Scan for the cell matching the given text and deliver its (x, y) coordinate at center. 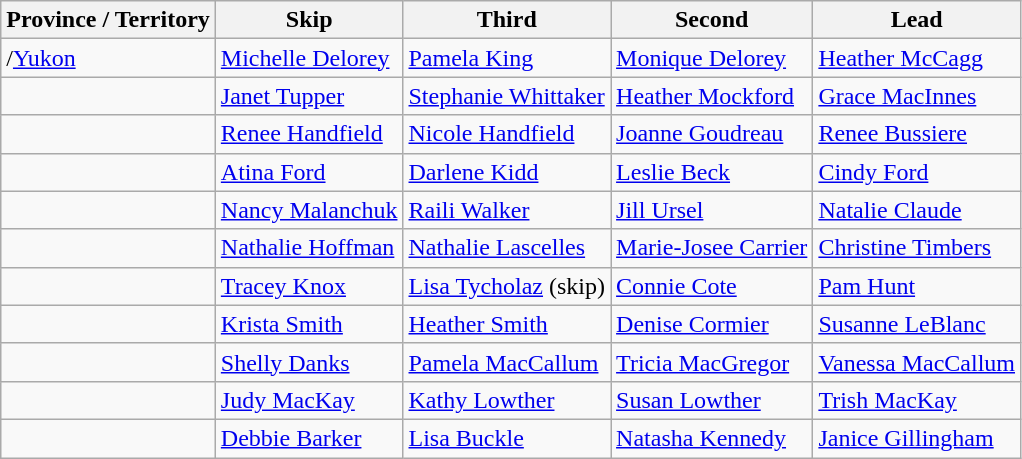
Raili Walker (507, 210)
Lead (917, 20)
Natasha Kennedy (712, 438)
Shelly Danks (309, 362)
Renee Bussiere (917, 134)
Darlene Kidd (507, 172)
Joanne Goudreau (712, 134)
Nathalie Lascelles (507, 248)
Pamela MacCallum (507, 362)
Susan Lowther (712, 400)
Denise Cormier (712, 324)
Monique Delorey (712, 58)
Grace MacInnes (917, 96)
Michelle Delorey (309, 58)
Tricia MacGregor (712, 362)
Vanessa MacCallum (917, 362)
Judy MacKay (309, 400)
Christine Timbers (917, 248)
Leslie Beck (712, 172)
Marie-Josee Carrier (712, 248)
Nicole Handfield (507, 134)
Natalie Claude (917, 210)
Lisa Tycholaz (skip) (507, 286)
Susanne LeBlanc (917, 324)
Heather Mockford (712, 96)
Cindy Ford (917, 172)
Debbie Barker (309, 438)
Krista Smith (309, 324)
Nathalie Hoffman (309, 248)
Atina Ford (309, 172)
Province / Territory (108, 20)
Pamela King (507, 58)
Janice Gillingham (917, 438)
Renee Handfield (309, 134)
Heather Smith (507, 324)
Lisa Buckle (507, 438)
Tracey Knox (309, 286)
/Yukon (108, 58)
Second (712, 20)
Trish MacKay (917, 400)
Skip (309, 20)
Jill Ursel (712, 210)
Kathy Lowther (507, 400)
Heather McCagg (917, 58)
Janet Tupper (309, 96)
Pam Hunt (917, 286)
Nancy Malanchuk (309, 210)
Connie Cote (712, 286)
Stephanie Whittaker (507, 96)
Third (507, 20)
